From the cell containing the given text, extract its center point as (X, Y) coordinate. 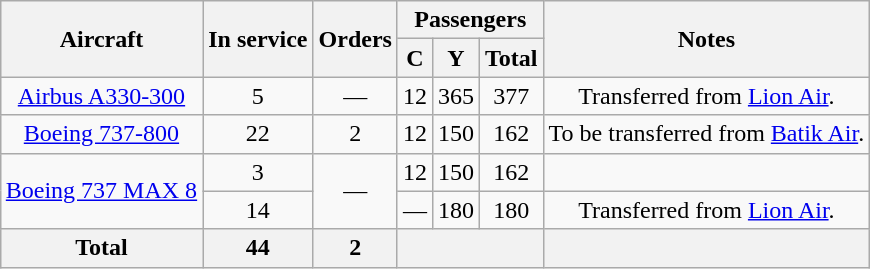
3 (258, 172)
44 (258, 248)
C (414, 58)
In service (258, 39)
Boeing 737-800 (101, 134)
365 (456, 96)
Passengers (470, 20)
Y (456, 58)
377 (512, 96)
Notes (706, 39)
5 (258, 96)
Airbus A330-300 (101, 96)
22 (258, 134)
Boeing 737 MAX 8 (101, 191)
To be transferred from Batik Air. (706, 134)
14 (258, 210)
Aircraft (101, 39)
Orders (355, 39)
